Search for the cell housing the specified text and yield its (x, y) center coordinate. 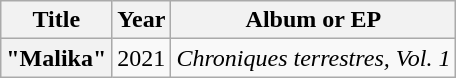
Title (56, 20)
2021 (142, 58)
"Malika" (56, 58)
Year (142, 20)
Chroniques terrestres, Vol. 1 (314, 58)
Album or EP (314, 20)
